Detect which cell encompasses the target text, then output its (X, Y) center coordinate. 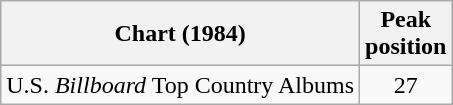
27 (406, 85)
Chart (1984) (180, 34)
U.S. Billboard Top Country Albums (180, 85)
Peakposition (406, 34)
